Locate the cell with the specified text and output its (x, y) center coordinate. 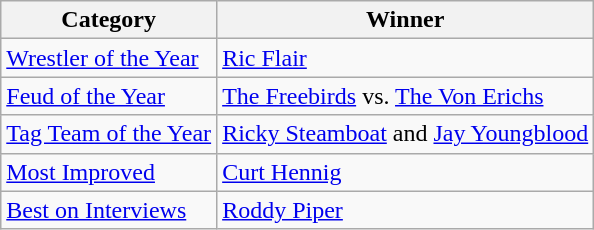
Ric Flair (406, 58)
Ricky Steamboat and Jay Youngblood (406, 134)
Tag Team of the Year (109, 134)
Most Improved (109, 172)
Feud of the Year (109, 96)
Best on Interviews (109, 210)
Category (109, 20)
Curt Hennig (406, 172)
Roddy Piper (406, 210)
Wrestler of the Year (109, 58)
Winner (406, 20)
The Freebirds vs. The Von Erichs (406, 96)
